Extract the [x, y] coordinate from the center of the cell holding the provided text.  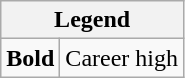
Career high [122, 58]
Legend [92, 20]
Bold [30, 58]
